Find where the given text appears and provide that cell's center as (x, y) coordinate. 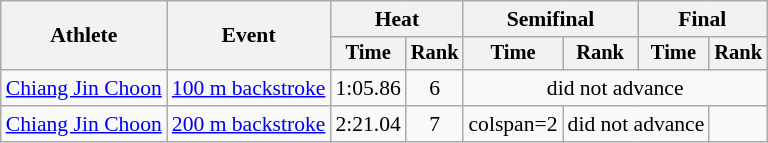
Heat (396, 19)
200 m backstroke (249, 124)
6 (435, 88)
Semifinal (550, 19)
100 m backstroke (249, 88)
7 (435, 124)
Athlete (84, 36)
2:21.04 (368, 124)
1:05.86 (368, 88)
Final (702, 19)
colspan=2 (512, 124)
Event (249, 36)
